Output the (X, Y) coordinate of the center of the cell containing the given text.  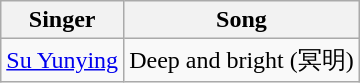
Su Yunying (62, 60)
Song (242, 20)
Deep and bright (冥明) (242, 60)
Singer (62, 20)
